Capture the cell that displays the provided text and extract its (x, y) central coordinate. 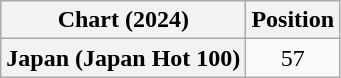
57 (293, 58)
Japan (Japan Hot 100) (124, 58)
Chart (2024) (124, 20)
Position (293, 20)
